Extract the (x, y) coordinate from the center of the cell holding the provided text.  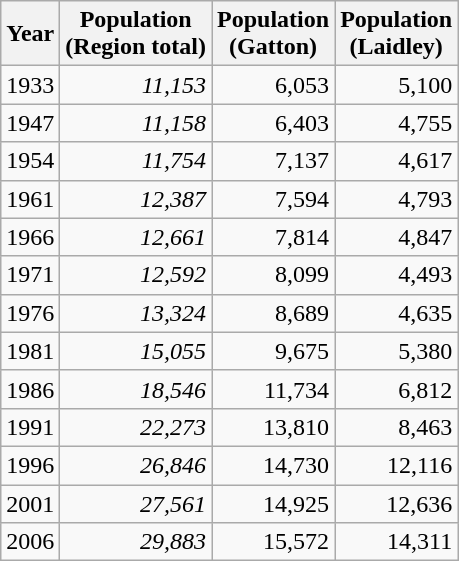
6,812 (396, 389)
12,116 (396, 465)
15,572 (274, 542)
7,594 (274, 199)
8,099 (274, 275)
14,311 (396, 542)
Population(Laidley) (396, 34)
8,463 (396, 427)
14,730 (274, 465)
13,810 (274, 427)
Year (30, 34)
4,617 (396, 161)
29,883 (136, 542)
2006 (30, 542)
5,100 (396, 85)
6,053 (274, 85)
14,925 (274, 503)
18,546 (136, 389)
4,635 (396, 313)
11,754 (136, 161)
7,814 (274, 237)
12,636 (396, 503)
1976 (30, 313)
12,387 (136, 199)
26,846 (136, 465)
1966 (30, 237)
12,592 (136, 275)
4,793 (396, 199)
27,561 (136, 503)
22,273 (136, 427)
4,847 (396, 237)
5,380 (396, 351)
11,734 (274, 389)
4,755 (396, 123)
1971 (30, 275)
4,493 (396, 275)
1954 (30, 161)
12,661 (136, 237)
7,137 (274, 161)
1996 (30, 465)
1986 (30, 389)
11,158 (136, 123)
11,153 (136, 85)
9,675 (274, 351)
1991 (30, 427)
1947 (30, 123)
1981 (30, 351)
2001 (30, 503)
1933 (30, 85)
15,055 (136, 351)
Population(Region total) (136, 34)
Population(Gatton) (274, 34)
8,689 (274, 313)
6,403 (274, 123)
13,324 (136, 313)
1961 (30, 199)
